Search for the cell housing the specified text and yield its (x, y) center coordinate. 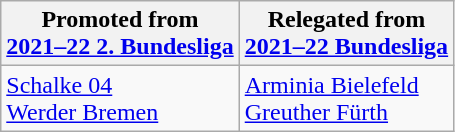
Schalke 04Werder Bremen (120, 98)
Promoted from2021–22 2. Bundesliga (120, 34)
Arminia BielefeldGreuther Fürth (346, 98)
Relegated from2021–22 Bundesliga (346, 34)
